Scan for the cell matching the given text and deliver its [X, Y] coordinate at center. 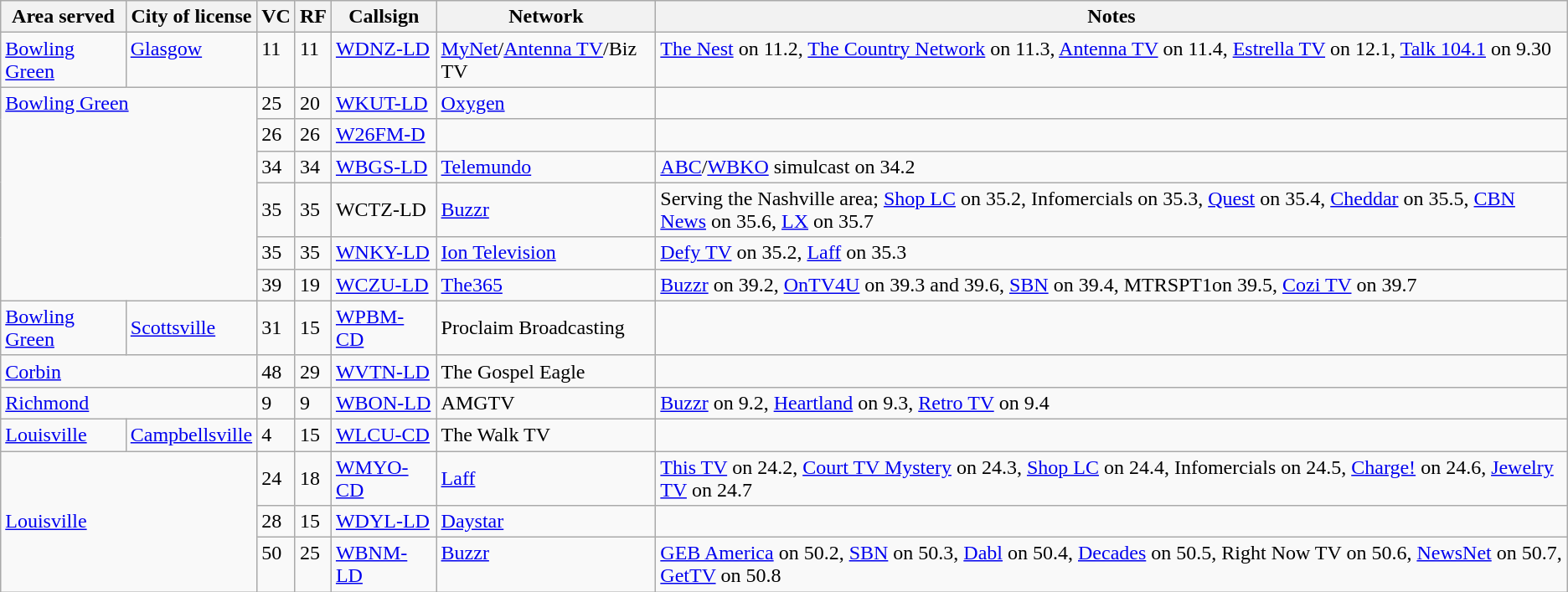
Network [546, 17]
WBNM-LD [384, 564]
VC [276, 17]
ABC/WBKO simulcast on 34.2 [1112, 167]
WKUT-LD [384, 103]
GEB America on 50.2, SBN on 50.3, Dabl on 50.4, Decades on 50.5, Right Now TV on 50.6, NewsNet on 50.7, GetTV on 50.8 [1112, 564]
Richmond [129, 403]
WCTZ-LD [384, 209]
Laff [546, 477]
4 [276, 435]
WDNZ-LD [384, 60]
Serving the Nashville area; Shop LC on 35.2, Infomercials on 35.3, Quest on 35.4, Cheddar on 35.5, CBN News on 35.6, LX on 35.7 [1112, 209]
Glasgow [191, 60]
Campbellsville [191, 435]
MyNet/Antenna TV/Biz TV [546, 60]
Daystar [546, 522]
39 [276, 285]
48 [276, 371]
24 [276, 477]
WLCU-CD [384, 435]
Corbin [129, 371]
WBGS-LD [384, 167]
18 [313, 477]
Proclaim Broadcasting [546, 328]
Telemundo [546, 167]
Callsign [384, 17]
W26FM-D [384, 135]
Area served [64, 17]
Oxygen [546, 103]
28 [276, 522]
19 [313, 285]
WCZU-LD [384, 285]
This TV on 24.2, Court TV Mystery on 24.3, Shop LC on 24.4, Infomercials on 24.5, Charge! on 24.6, Jewelry TV on 24.7 [1112, 477]
29 [313, 371]
31 [276, 328]
20 [313, 103]
AMGTV [546, 403]
WPBM-CD [384, 328]
Defy TV on 35.2, Laff on 35.3 [1112, 253]
The Walk TV [546, 435]
The365 [546, 285]
WBON-LD [384, 403]
Scottsville [191, 328]
50 [276, 564]
RF [313, 17]
WMYO-CD [384, 477]
Buzzr on 9.2, Heartland on 9.3, Retro TV on 9.4 [1112, 403]
City of license [191, 17]
WDYL-LD [384, 522]
Buzzr on 39.2, OnTV4U on 39.3 and 39.6, SBN on 39.4, MTRSPT1on 39.5, Cozi TV on 39.7 [1112, 285]
WVTN-LD [384, 371]
Ion Television [546, 253]
The Gospel Eagle [546, 371]
The Nest on 11.2, The Country Network on 11.3, Antenna TV on 11.4, Estrella TV on 12.1, Talk 104.1 on 9.30 [1112, 60]
Notes [1112, 17]
WNKY-LD [384, 253]
